Identify which cell holds the provided text, then report its (X, Y) central coordinate. 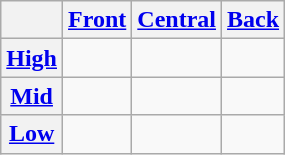
Back (254, 20)
Front (98, 20)
High (32, 58)
Low (32, 134)
Central (177, 20)
Mid (32, 96)
